Detect which cell encompasses the target text, then output its (X, Y) center coordinate. 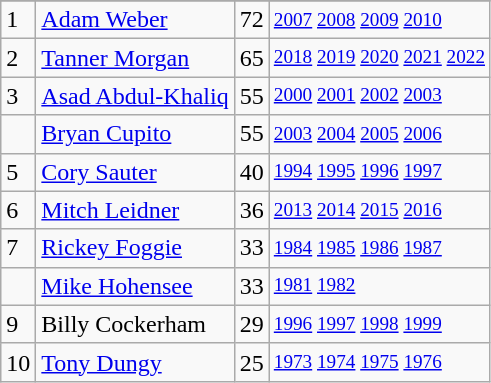
Rickey Foggie (135, 248)
Billy Cockerham (135, 324)
Cory Sauter (135, 172)
Tony Dungy (135, 362)
1 (18, 20)
Adam Weber (135, 20)
9 (18, 324)
Tanner Morgan (135, 58)
10 (18, 362)
Mitch Leidner (135, 210)
72 (252, 20)
1996 1997 1998 1999 (379, 324)
6 (18, 210)
2000 2001 2002 2003 (379, 96)
3 (18, 96)
2003 2004 2005 2006 (379, 134)
Bryan Cupito (135, 134)
1984 1985 1986 1987 (379, 248)
7 (18, 248)
2013 2014 2015 2016 (379, 210)
1973 1974 1975 1976 (379, 362)
40 (252, 172)
2 (18, 58)
2018 2019 2020 2021 2022 (379, 58)
36 (252, 210)
1981 1982 (379, 286)
2007 2008 2009 2010 (379, 20)
Asad Abdul-Khaliq (135, 96)
Mike Hohensee (135, 286)
65 (252, 58)
25 (252, 362)
1994 1995 1996 1997 (379, 172)
5 (18, 172)
29 (252, 324)
